Extract the (x, y) coordinate from the center of the cell holding the provided text.  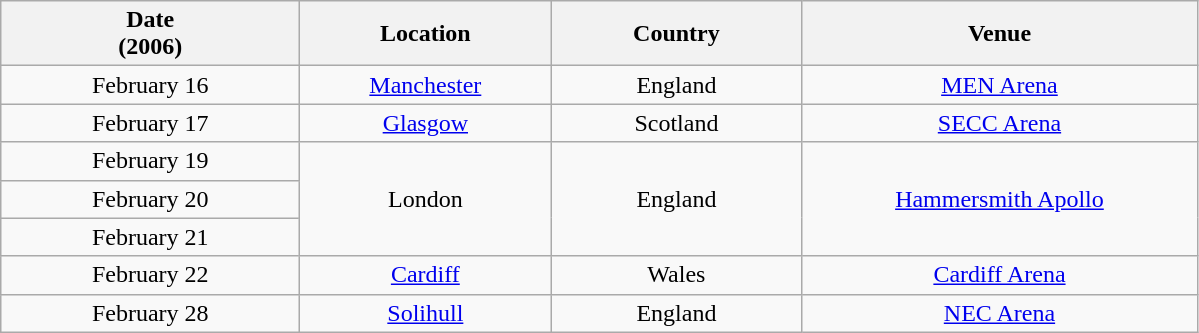
February 19 (150, 161)
MEN Arena (1000, 85)
February 21 (150, 237)
February 20 (150, 199)
Date(2006) (150, 34)
February 17 (150, 123)
Country (676, 34)
SECC Arena (1000, 123)
London (426, 199)
Hammersmith Apollo (1000, 199)
Cardiff (426, 275)
February 28 (150, 313)
Venue (1000, 34)
Solihull (426, 313)
Manchester (426, 85)
NEC Arena (1000, 313)
February 22 (150, 275)
Glasgow (426, 123)
Wales (676, 275)
Cardiff Arena (1000, 275)
Scotland (676, 123)
February 16 (150, 85)
Location (426, 34)
